Return [x, y] of the center of cell containing provided text 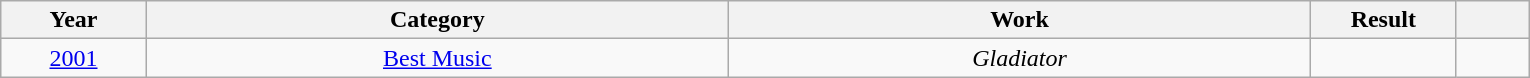
2001 [74, 58]
Work [1019, 20]
Gladiator [1019, 58]
Best Music [437, 58]
Category [437, 20]
Result [1384, 20]
Year [74, 20]
